Pinpoint the cell where the given text exists, returning its (x, y) midpoint coordinate. 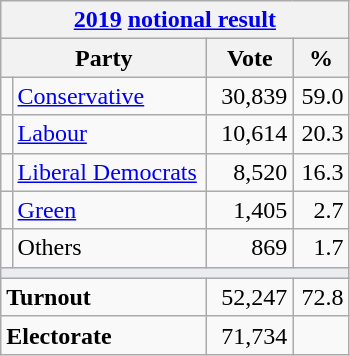
10,614 (250, 134)
Conservative (110, 96)
869 (250, 248)
1,405 (250, 210)
16.3 (321, 172)
2019 notional result (175, 20)
72.8 (321, 297)
Turnout (104, 297)
1.7 (321, 248)
Green (110, 210)
% (321, 58)
Others (110, 248)
Party (104, 58)
Liberal Democrats (110, 172)
20.3 (321, 134)
Vote (250, 58)
Electorate (104, 335)
Labour (110, 134)
2.7 (321, 210)
71,734 (250, 335)
52,247 (250, 297)
8,520 (250, 172)
59.0 (321, 96)
30,839 (250, 96)
